Return the [x, y] coordinate for the center point of the cell that contains the specified text.  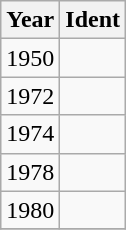
Year [30, 20]
1978 [30, 172]
1972 [30, 96]
1974 [30, 134]
1950 [30, 58]
1980 [30, 210]
Ident [93, 20]
